Extract the [x, y] coordinate from the center of the cell holding the provided text.  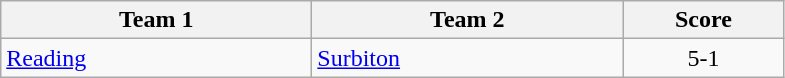
Reading [156, 58]
Score [704, 20]
Team 2 [468, 20]
Team 1 [156, 20]
Surbiton [468, 58]
5-1 [704, 58]
